For the text-containing cell, return its midpoint in [x, y] coordinate format. 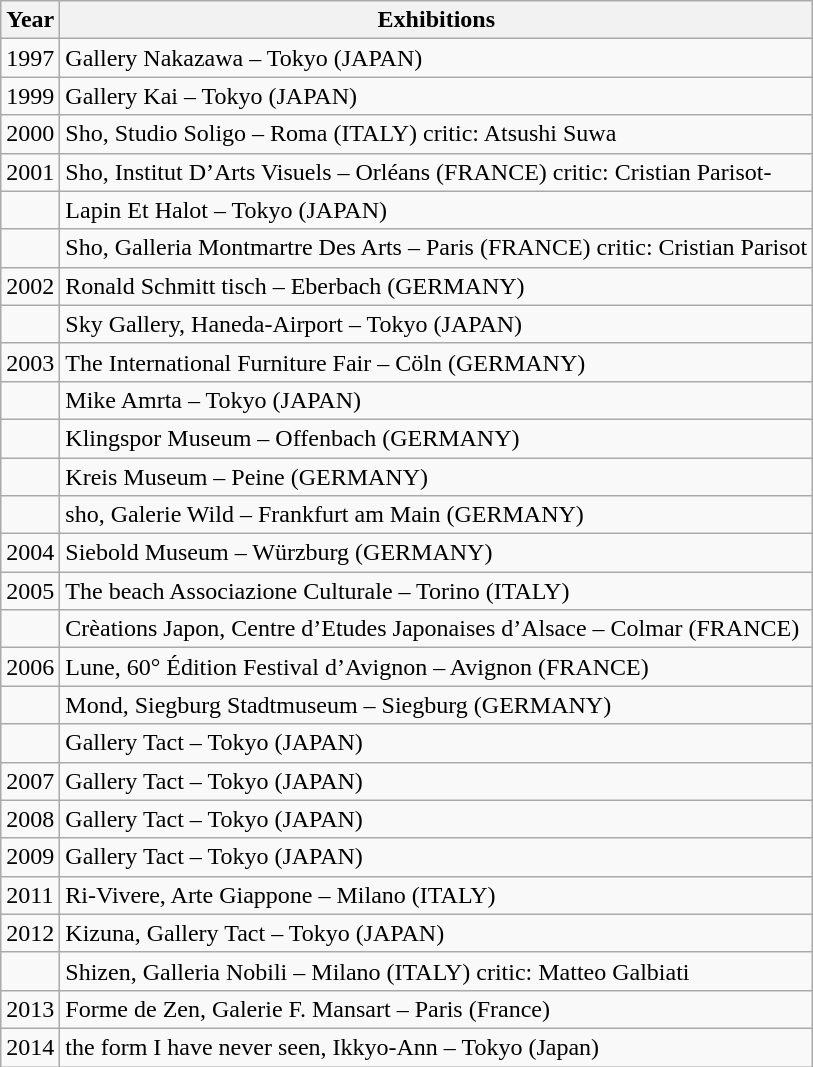
2006 [30, 667]
Lune, 60° Édition Festival d’Avignon – Avignon (FRANCE) [436, 667]
Kreis Museum – Peine (GERMANY) [436, 477]
2012 [30, 933]
2005 [30, 591]
sho, Galerie Wild – Frankfurt am Main (GERMANY) [436, 515]
Exhibitions [436, 20]
The beach Associazione Culturale – Torino (ITALY) [436, 591]
Shizen, Galleria Nobili – Milano (ITALY) critic: Matteo Galbiati [436, 971]
Forme de Zen, Galerie F. Mansart – Paris (France) [436, 1009]
Sho, Institut D’Arts Visuels – Orléans (FRANCE) critic: Cristian Parisot- [436, 172]
Lapin Et Halot – Tokyo (JAPAN) [436, 210]
Gallery Kai – Tokyo (JAPAN) [436, 96]
Kizuna, Gallery Tact – Tokyo (JAPAN) [436, 933]
Crèations Japon, Centre d’Etudes Japonaises d’Alsace – Colmar (FRANCE) [436, 629]
Sho, Studio Soligo – Roma (ITALY) critic: Atsushi Suwa [436, 134]
Mond, Siegburg Stadtmuseum – Siegburg (GERMANY) [436, 705]
Sky Gallery, Haneda-Airport – Tokyo (JAPAN) [436, 324]
the form I have never seen, Ikkyo-Ann – Tokyo (Japan) [436, 1047]
Klingspor Museum – Offenbach (GERMANY) [436, 438]
Siebold Museum – Würzburg (GERMANY) [436, 553]
2002 [30, 286]
Year [30, 20]
2007 [30, 781]
2014 [30, 1047]
2000 [30, 134]
1999 [30, 96]
2011 [30, 895]
Mike Amrta – Tokyo (JAPAN) [436, 400]
Sho, Galleria Montmartre Des Arts – Paris (FRANCE) critic: Cristian Parisot [436, 248]
Ri-Vivere, Arte Giappone – Milano (ITALY) [436, 895]
1997 [30, 58]
The International Furniture Fair – Cöln (GERMANY) [436, 362]
2004 [30, 553]
2009 [30, 857]
Gallery Nakazawa – Tokyo (JAPAN) [436, 58]
Ronald Schmitt tisch – Eberbach (GERMANY) [436, 286]
2001 [30, 172]
2003 [30, 362]
2008 [30, 819]
2013 [30, 1009]
